Extract the [x, y] coordinate from the center of the cell holding the provided text.  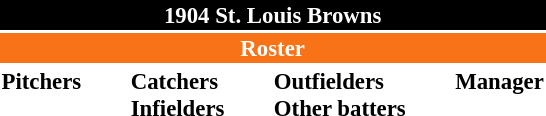
1904 St. Louis Browns [272, 15]
Roster [272, 48]
